Identify which cell holds the provided text, then report its (X, Y) central coordinate. 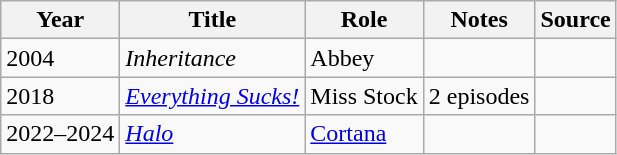
Source (576, 20)
2022–2024 (60, 134)
Inheritance (212, 58)
2018 (60, 96)
Title (212, 20)
Role (364, 20)
Notes (479, 20)
Cortana (364, 134)
Year (60, 20)
2004 (60, 58)
Abbey (364, 58)
Miss Stock (364, 96)
Halo (212, 134)
2 episodes (479, 96)
Everything Sucks! (212, 96)
